Output the (x, y) coordinate of the center of the cell containing the given text.  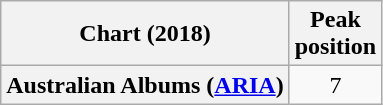
Australian Albums (ARIA) (145, 85)
Chart (2018) (145, 34)
Peak position (335, 34)
7 (335, 85)
